Find where the given text appears and provide that cell's center as [x, y] coordinate. 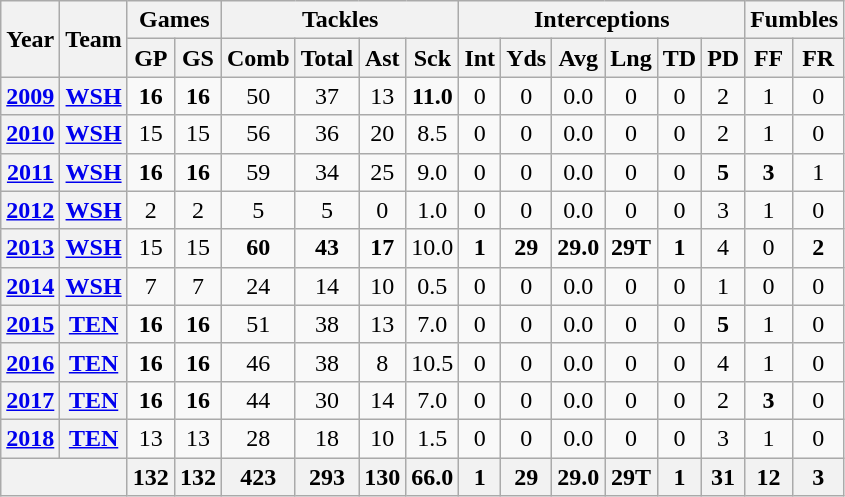
Sck [432, 58]
Yds [526, 58]
1.0 [432, 210]
18 [327, 438]
51 [258, 324]
TD [679, 58]
2013 [30, 248]
60 [258, 248]
2015 [30, 324]
Tackles [340, 20]
423 [258, 477]
Comb [258, 58]
25 [382, 172]
2016 [30, 362]
66.0 [432, 477]
9.0 [432, 172]
Avg [578, 58]
37 [327, 96]
20 [382, 134]
Lng [631, 58]
36 [327, 134]
10.0 [432, 248]
Team [94, 39]
44 [258, 400]
Int [480, 58]
34 [327, 172]
28 [258, 438]
24 [258, 286]
2010 [30, 134]
2009 [30, 96]
2018 [30, 438]
2014 [30, 286]
31 [724, 477]
Ast [382, 58]
Total [327, 58]
59 [258, 172]
46 [258, 362]
FF [769, 58]
Fumbles [794, 20]
8.5 [432, 134]
Year [30, 39]
12 [769, 477]
2012 [30, 210]
0.5 [432, 286]
43 [327, 248]
1.5 [432, 438]
2011 [30, 172]
10.5 [432, 362]
130 [382, 477]
GP [150, 58]
50 [258, 96]
17 [382, 248]
FR [818, 58]
30 [327, 400]
8 [382, 362]
293 [327, 477]
GS [198, 58]
PD [724, 58]
Games [174, 20]
56 [258, 134]
11.0 [432, 96]
Interceptions [602, 20]
2017 [30, 400]
